Detect which cell encompasses the target text, then output its [X, Y] center coordinate. 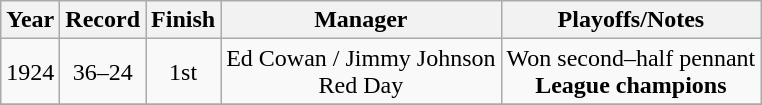
Finish [184, 20]
Playoffs/Notes [631, 20]
Manager [361, 20]
Year [30, 20]
Record [103, 20]
36–24 [103, 72]
Ed Cowan / Jimmy JohnsonRed Day [361, 72]
1st [184, 72]
Won second–half pennantLeague champions [631, 72]
1924 [30, 72]
